Identify which cell holds the provided text, then report its (X, Y) central coordinate. 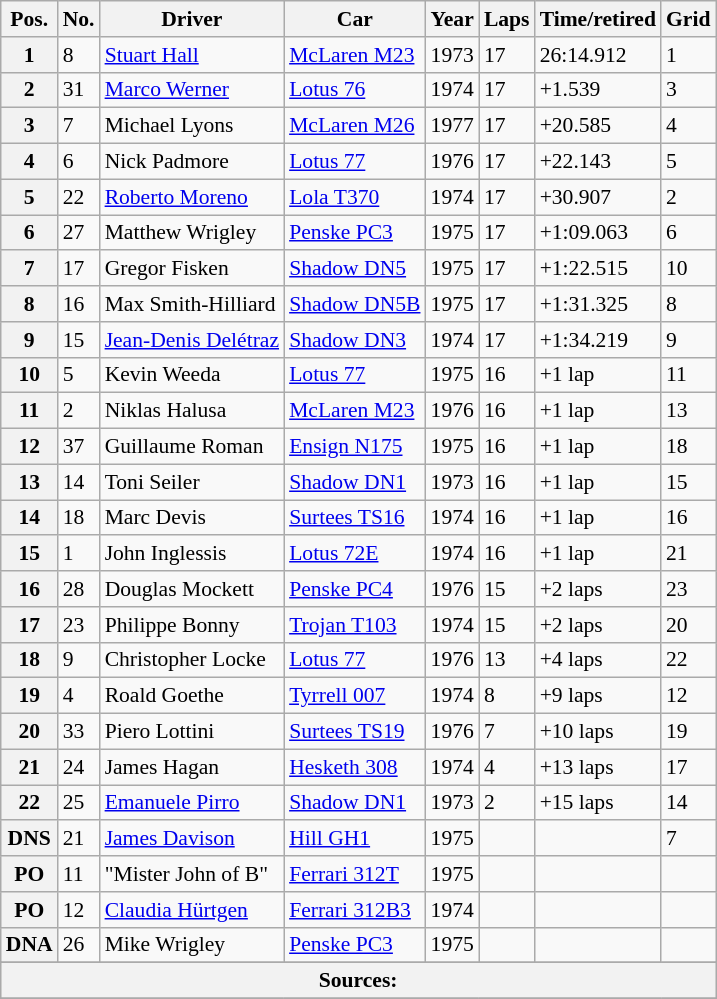
Driver (192, 19)
Jean-Denis Delétraz (192, 340)
James Hagan (192, 767)
Lotus 76 (354, 90)
Penske PC4 (354, 589)
Year (452, 19)
Niklas Halusa (192, 411)
+15 laps (598, 803)
Ferrari 312B3 (354, 910)
26:14.912 (598, 55)
Mike Wrigley (192, 945)
+9 laps (598, 696)
James Davison (192, 839)
Christopher Locke (192, 660)
Kevin Weeda (192, 375)
John Inglessis (192, 554)
33 (79, 732)
26 (79, 945)
Shadow DN3 (354, 340)
Marc Devis (192, 518)
Lola T370 (354, 197)
Michael Lyons (192, 126)
Claudia Hürtgen (192, 910)
Pos. (30, 19)
Douglas Mockett (192, 589)
+1:22.515 (598, 269)
Shadow DN5B (354, 304)
Max Smith-Hilliard (192, 304)
Roald Goethe (192, 696)
+10 laps (598, 732)
"Mister John of B" (192, 874)
37 (79, 447)
25 (79, 803)
Car (354, 19)
+1:31.325 (598, 304)
+13 laps (598, 767)
Gregor Fisken (192, 269)
Surtees TS16 (354, 518)
Matthew Wrigley (192, 233)
McLaren M26 (354, 126)
Nick Padmore (192, 162)
Philippe Bonny (192, 625)
Shadow DN5 (354, 269)
Time/retired (598, 19)
Surtees TS19 (354, 732)
DNA (30, 945)
31 (79, 90)
+30.907 (598, 197)
27 (79, 233)
Hesketh 308 (354, 767)
+1:09.063 (598, 233)
+4 laps (598, 660)
+22.143 (598, 162)
Stuart Hall (192, 55)
Piero Lottini (192, 732)
28 (79, 589)
Tyrrell 007 (354, 696)
Guillaume Roman (192, 447)
No. (79, 19)
Marco Werner (192, 90)
Toni Seiler (192, 482)
1977 (452, 126)
Sources: (358, 981)
Lotus 72E (354, 554)
Emanuele Pirro (192, 803)
+20.585 (598, 126)
24 (79, 767)
+1:34.219 (598, 340)
Trojan T103 (354, 625)
+1.539 (598, 90)
Roberto Moreno (192, 197)
Hill GH1 (354, 839)
Ferrari 312T (354, 874)
DNS (30, 839)
Laps (507, 19)
Ensign N175 (354, 447)
Grid (688, 19)
